Identify which cell holds the provided text, then report its [X, Y] central coordinate. 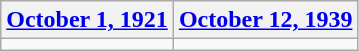
October 1, 1921 [88, 20]
October 12, 1939 [266, 20]
